Output the (X, Y) coordinate of the center of the cell containing the given text.  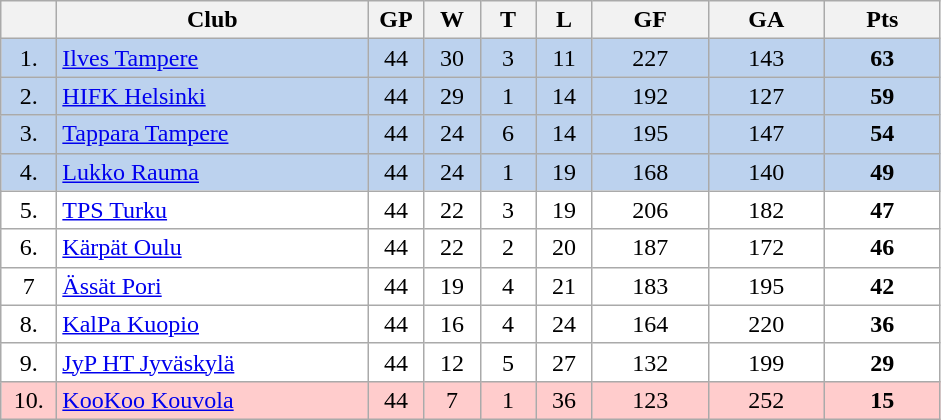
Ilves Tampere (212, 58)
JyP HT Jyväskylä (212, 362)
252 (766, 400)
220 (766, 324)
5. (29, 210)
192 (650, 96)
2. (29, 96)
54 (882, 134)
8. (29, 324)
21 (564, 286)
12 (452, 362)
TPS Turku (212, 210)
W (452, 20)
Club (212, 20)
46 (882, 248)
47 (882, 210)
199 (766, 362)
172 (766, 248)
168 (650, 172)
KooKoo Kouvola (212, 400)
183 (650, 286)
27 (564, 362)
63 (882, 58)
Kärpät Oulu (212, 248)
132 (650, 362)
127 (766, 96)
3. (29, 134)
T (508, 20)
15 (882, 400)
Pts (882, 20)
2 (508, 248)
227 (650, 58)
147 (766, 134)
182 (766, 210)
140 (766, 172)
9. (29, 362)
HIFK Helsinki (212, 96)
164 (650, 324)
123 (650, 400)
206 (650, 210)
4. (29, 172)
GF (650, 20)
GP (396, 20)
GA (766, 20)
6. (29, 248)
Lukko Rauma (212, 172)
11 (564, 58)
KalPa Kuopio (212, 324)
42 (882, 286)
6 (508, 134)
5 (508, 362)
Tappara Tampere (212, 134)
10. (29, 400)
Ässät Pori (212, 286)
143 (766, 58)
30 (452, 58)
L (564, 20)
16 (452, 324)
59 (882, 96)
187 (650, 248)
49 (882, 172)
20 (564, 248)
1. (29, 58)
